Search for the cell housing the specified text and yield its (x, y) center coordinate. 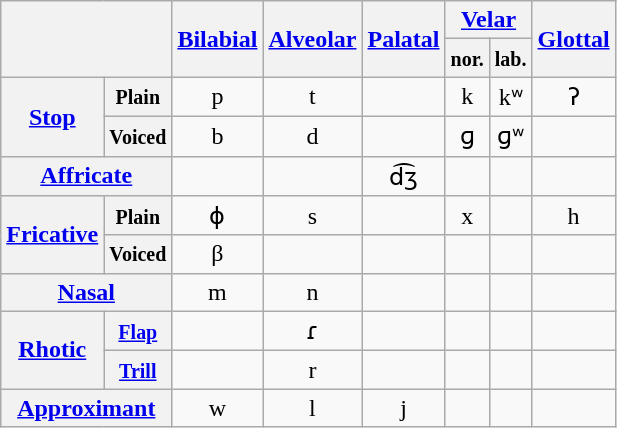
Palatal (404, 39)
Approximant (86, 408)
Stop (52, 116)
ɸ (218, 216)
kʷ (510, 97)
Flap (138, 331)
Fricative (52, 235)
ɾ (312, 331)
d (312, 136)
b (218, 136)
k (467, 97)
t (312, 97)
Velar (488, 20)
Alveolar (312, 39)
ɡʷ (510, 136)
Rhotic (52, 350)
Affricate (86, 176)
n (312, 292)
p (218, 97)
j (404, 408)
β (218, 254)
r (312, 370)
ɡ (467, 136)
x (467, 216)
ʔ (574, 97)
l (312, 408)
w (218, 408)
Bilabial (218, 39)
Glottal (574, 39)
lab. (510, 58)
Trill (138, 370)
s (312, 216)
d͡ʒ (404, 176)
h (574, 216)
m (218, 292)
nor. (467, 58)
Nasal (86, 292)
